Scan for the cell matching the given text and deliver its (X, Y) coordinate at center. 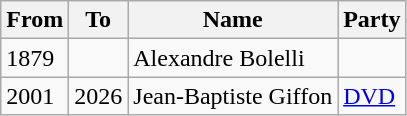
Party (372, 20)
Jean-Baptiste Giffon (233, 96)
Alexandre Bolelli (233, 58)
2026 (98, 96)
To (98, 20)
2001 (35, 96)
From (35, 20)
1879 (35, 58)
Name (233, 20)
DVD (372, 96)
